Detect which cell encompasses the target text, then output its [X, Y] center coordinate. 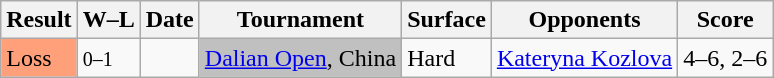
Hard [447, 58]
Loss [39, 58]
Surface [447, 20]
Dalian Open, China [300, 58]
Kateryna Kozlova [584, 58]
Result [39, 20]
Score [726, 20]
Date [170, 20]
0–1 [108, 58]
4–6, 2–6 [726, 58]
Opponents [584, 20]
W–L [108, 20]
Tournament [300, 20]
